Detect which cell encompasses the target text, then output its [x, y] center coordinate. 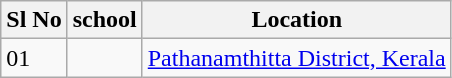
school [104, 20]
Pathanamthitta District, Kerala [296, 58]
Location [296, 20]
Sl No [34, 20]
01 [34, 58]
